For the text-containing cell, return its midpoint in [X, Y] coordinate format. 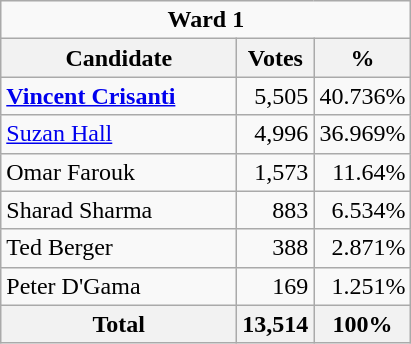
Ted Berger [119, 248]
1,573 [276, 172]
100% [362, 324]
883 [276, 210]
Suzan Hall [119, 134]
Peter D'Gama [119, 286]
36.969% [362, 134]
11.64% [362, 172]
Sharad Sharma [119, 210]
2.871% [362, 248]
% [362, 58]
Votes [276, 58]
Ward 1 [206, 20]
4,996 [276, 134]
169 [276, 286]
388 [276, 248]
Candidate [119, 58]
40.736% [362, 96]
Vincent Crisanti [119, 96]
Total [119, 324]
Omar Farouk [119, 172]
5,505 [276, 96]
13,514 [276, 324]
6.534% [362, 210]
1.251% [362, 286]
